Determine the [x, y] coordinate at the center of the cell enclosing the given text.  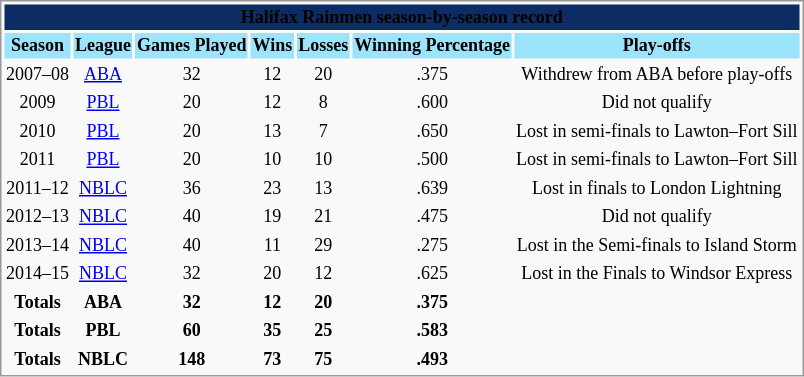
7 [324, 131]
Losses [324, 46]
35 [272, 331]
Lost in the Finals to Windsor Express [658, 274]
.500 [432, 160]
Games Played [192, 46]
21 [324, 217]
Halifax Rainmen season-by-season record [402, 17]
60 [192, 331]
73 [272, 359]
23 [272, 189]
2013–14 [37, 245]
25 [324, 331]
2012–13 [37, 217]
.475 [432, 217]
2009 [37, 103]
Season [37, 46]
2014–15 [37, 274]
Lost in finals to London Lightning [658, 189]
36 [192, 189]
148 [192, 359]
.650 [432, 131]
League [104, 46]
11 [272, 245]
19 [272, 217]
Play-offs [658, 46]
29 [324, 245]
.600 [432, 103]
.275 [432, 245]
.583 [432, 331]
2011–12 [37, 189]
Lost in the Semi-finals to Island Storm [658, 245]
2010 [37, 131]
Winning Percentage [432, 46]
2011 [37, 160]
8 [324, 103]
Withdrew from ABA before play-offs [658, 75]
75 [324, 359]
.493 [432, 359]
.625 [432, 274]
2007–08 [37, 75]
Wins [272, 46]
.639 [432, 189]
